Determine the [x, y] coordinate at the center of the cell enclosing the given text.  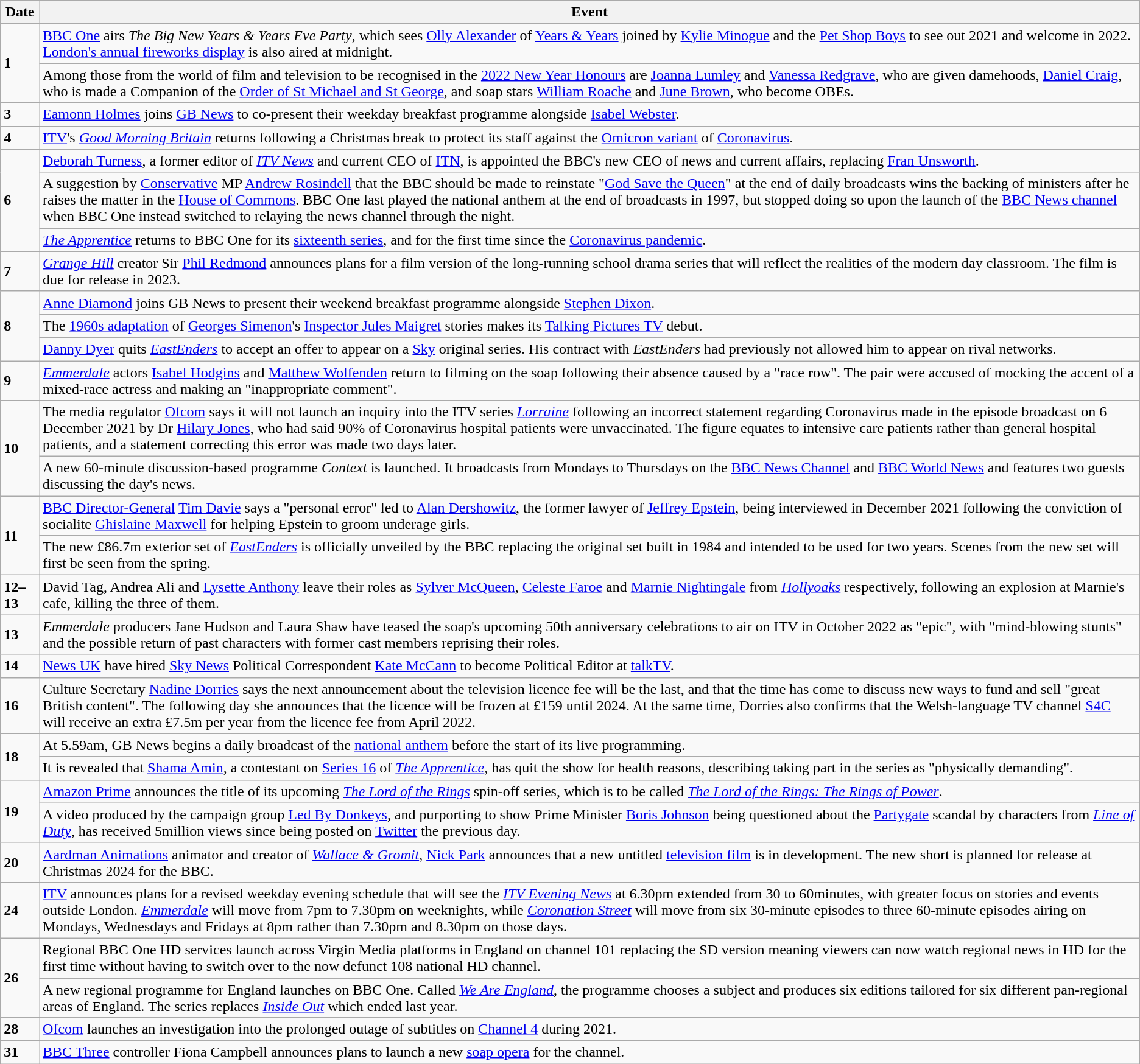
Ofcom launches an investigation into the prolonged outage of subtitles on Channel 4 during 2021. [589, 1029]
Eamonn Holmes joins GB News to co-present their weekday breakfast programme alongside Isabel Webster. [589, 114]
Date [20, 12]
11 [20, 536]
31 [20, 1052]
20 [20, 862]
News UK have hired Sky News Political Correspondent Kate McCann to become Political Editor at talkTV. [589, 666]
9 [20, 380]
10 [20, 448]
BBC Three controller Fiona Campbell announces plans to launch a new soap opera for the channel. [589, 1052]
19 [20, 811]
Event [589, 12]
At 5.59am, GB News begins a daily broadcast of the national anthem before the start of its live programming. [589, 745]
16 [20, 705]
18 [20, 757]
The 1960s adaptation of Georges Simenon's Inspector Jules Maigret stories makes its Talking Pictures TV debut. [589, 326]
3 [20, 114]
12–13 [20, 595]
7 [20, 271]
14 [20, 666]
1 [20, 63]
24 [20, 910]
Anne Diamond joins GB News to present their weekend breakfast programme alongside Stephen Dixon. [589, 303]
ITV's Good Morning Britain returns following a Christmas break to protect its staff against the Omicron variant of Coronavirus. [589, 138]
26 [20, 978]
13 [20, 634]
6 [20, 200]
8 [20, 326]
4 [20, 138]
28 [20, 1029]
The Apprentice returns to BBC One for its sixteenth series, and for the first time since the Coronavirus pandemic. [589, 240]
